Provide the [x, y] coordinate of the cell's center where the given text is located.  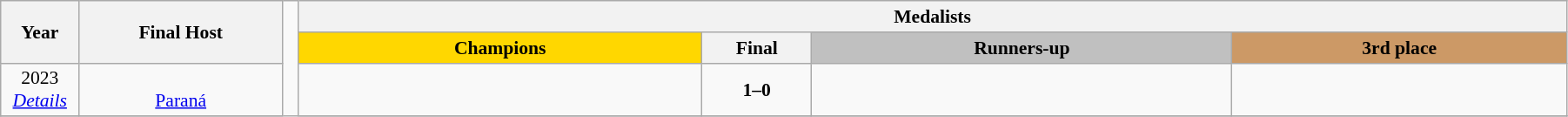
3rd place [1399, 48]
Champions [500, 48]
1–0 [757, 89]
Paraná [181, 89]
Runners-up [1022, 48]
2023Details [40, 89]
Year [40, 31]
Final Host [181, 31]
Final [757, 48]
Medalists [933, 17]
